Return [x, y] of the center of cell containing provided text 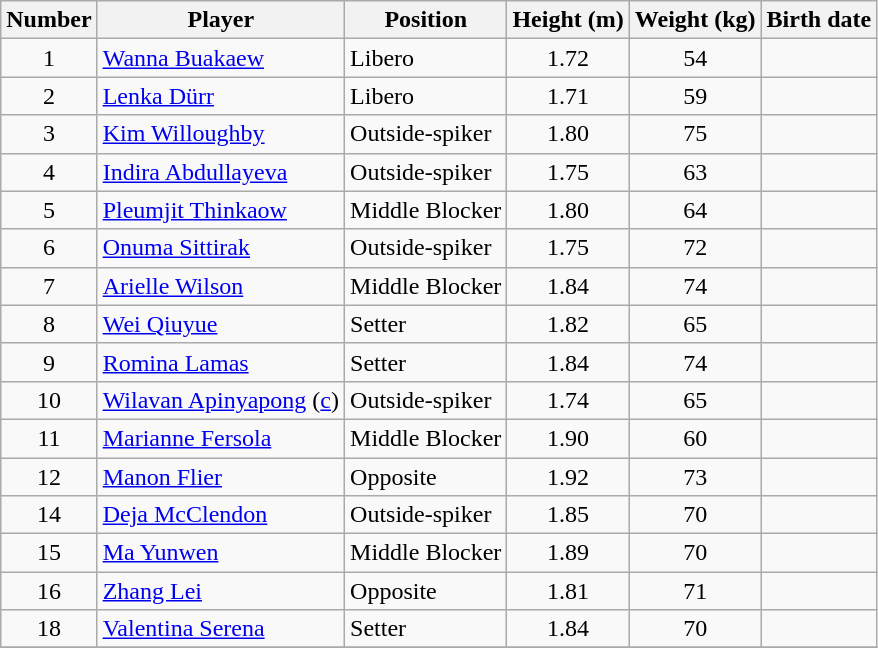
Lenka Dürr [220, 96]
71 [695, 591]
2 [49, 96]
Wei Qiuyue [220, 324]
Arielle Wilson [220, 286]
1 [49, 58]
54 [695, 58]
60 [695, 438]
Position [426, 20]
3 [49, 134]
1.74 [568, 400]
Height (m) [568, 20]
6 [49, 248]
14 [49, 515]
1.85 [568, 515]
5 [49, 210]
Indira Abdullayeva [220, 172]
18 [49, 629]
8 [49, 324]
1.92 [568, 477]
Wanna Buakaew [220, 58]
16 [49, 591]
4 [49, 172]
Player [220, 20]
Manon Flier [220, 477]
12 [49, 477]
Kim Willoughby [220, 134]
9 [49, 362]
Wilavan Apinyapong (c) [220, 400]
1.90 [568, 438]
1.81 [568, 591]
1.82 [568, 324]
Pleumjit Thinkaow [220, 210]
1.71 [568, 96]
11 [49, 438]
63 [695, 172]
Marianne Fersola [220, 438]
1.72 [568, 58]
1.89 [568, 553]
Ma Yunwen [220, 553]
73 [695, 477]
72 [695, 248]
Weight (kg) [695, 20]
7 [49, 286]
Valentina Serena [220, 629]
Number [49, 20]
15 [49, 553]
Deja McClendon [220, 515]
64 [695, 210]
Zhang Lei [220, 591]
Birth date [819, 20]
10 [49, 400]
Romina Lamas [220, 362]
59 [695, 96]
75 [695, 134]
Onuma Sittirak [220, 248]
